Find where the given text appears and provide that cell's center as [X, Y] coordinate. 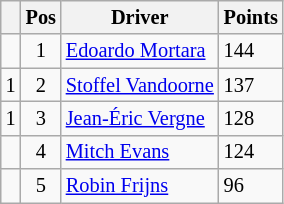
Mitch Evans [140, 152]
137 [251, 85]
96 [251, 186]
Edoardo Mortara [140, 51]
Driver [140, 17]
5 [41, 186]
Stoffel Vandoorne [140, 85]
Jean-Éric Vergne [140, 118]
3 [41, 118]
4 [41, 152]
Points [251, 17]
Pos [41, 17]
144 [251, 51]
2 [41, 85]
Robin Frijns [140, 186]
124 [251, 152]
128 [251, 118]
